Detect which cell encompasses the target text, then output its (x, y) center coordinate. 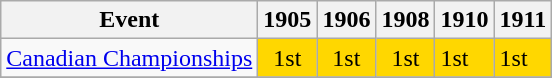
1905 (288, 20)
Event (130, 20)
1906 (346, 20)
1910 (464, 20)
Canadian Championships (130, 58)
1908 (406, 20)
1911 (523, 20)
